Extract the [x, y] coordinate from the center of the cell holding the provided text.  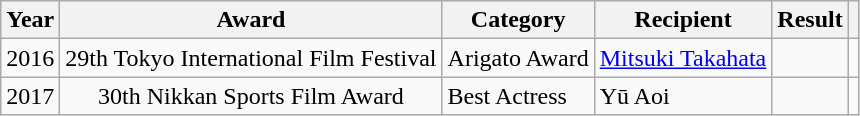
Award [251, 20]
Yū Aoi [683, 96]
29th Tokyo International Film Festival [251, 58]
Recipient [683, 20]
Arigato Award [518, 58]
Category [518, 20]
Best Actress [518, 96]
2017 [30, 96]
Result [810, 20]
Year [30, 20]
Mitsuki Takahata [683, 58]
30th Nikkan Sports Film Award [251, 96]
2016 [30, 58]
